Return the (X, Y) coordinate for the center point of the cell that contains the specified text.  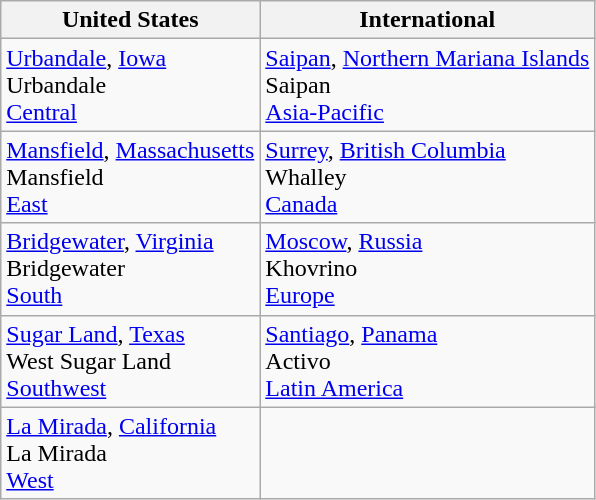
La Mirada, California La MiradaWest (130, 453)
Saipan, Northern Mariana IslandsSaipanAsia-Pacific (428, 85)
Moscow, Russia Khovrino Europe (428, 269)
Surrey, British Columbia WhalleyCanada (428, 177)
Mansfield, Massachusetts Mansfield East (130, 177)
United States (130, 20)
International (428, 20)
Urbandale, Iowa UrbandaleCentral (130, 85)
Santiago, PanamaActivoLatin America (428, 361)
Sugar Land, TexasWest Sugar LandSouthwest (130, 361)
Bridgewater, VirginiaBridgewaterSouth (130, 269)
